Determine the (x, y) coordinate at the center of the cell enclosing the given text.  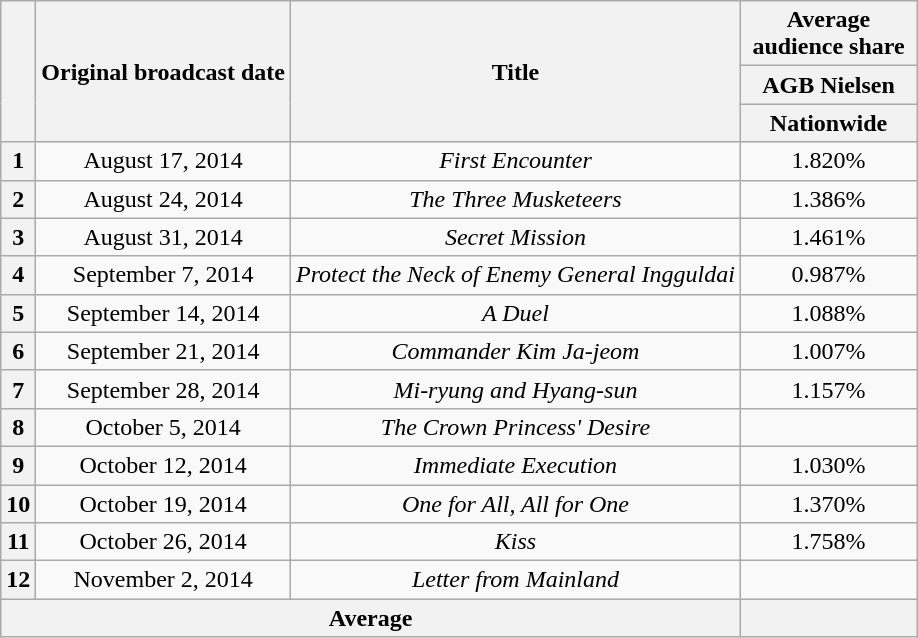
Letter from Mainland (515, 580)
Protect the Neck of Enemy General Ingguldai (515, 275)
5 (18, 313)
A Duel (515, 313)
The Three Musketeers (515, 199)
October 12, 2014 (164, 465)
September 7, 2014 (164, 275)
0.987% (828, 275)
1.461% (828, 237)
Secret Mission (515, 237)
7 (18, 389)
October 19, 2014 (164, 503)
September 28, 2014 (164, 389)
October 26, 2014 (164, 542)
September 21, 2014 (164, 351)
Immediate Execution (515, 465)
First Encounter (515, 161)
Title (515, 72)
Average audience share (828, 34)
1.820% (828, 161)
1.030% (828, 465)
August 24, 2014 (164, 199)
One for All, All for One (515, 503)
8 (18, 427)
August 17, 2014 (164, 161)
November 2, 2014 (164, 580)
11 (18, 542)
Average (371, 618)
September 14, 2014 (164, 313)
AGB Nielsen (828, 85)
The Crown Princess' Desire (515, 427)
Original broadcast date (164, 72)
12 (18, 580)
1.157% (828, 389)
1.758% (828, 542)
2 (18, 199)
Kiss (515, 542)
10 (18, 503)
August 31, 2014 (164, 237)
9 (18, 465)
1.088% (828, 313)
1.386% (828, 199)
4 (18, 275)
3 (18, 237)
1.370% (828, 503)
October 5, 2014 (164, 427)
Commander Kim Ja-jeom (515, 351)
Nationwide (828, 123)
Mi-ryung and Hyang-sun (515, 389)
6 (18, 351)
1 (18, 161)
1.007% (828, 351)
